Find where the given text appears and provide that cell's center as [X, Y] coordinate. 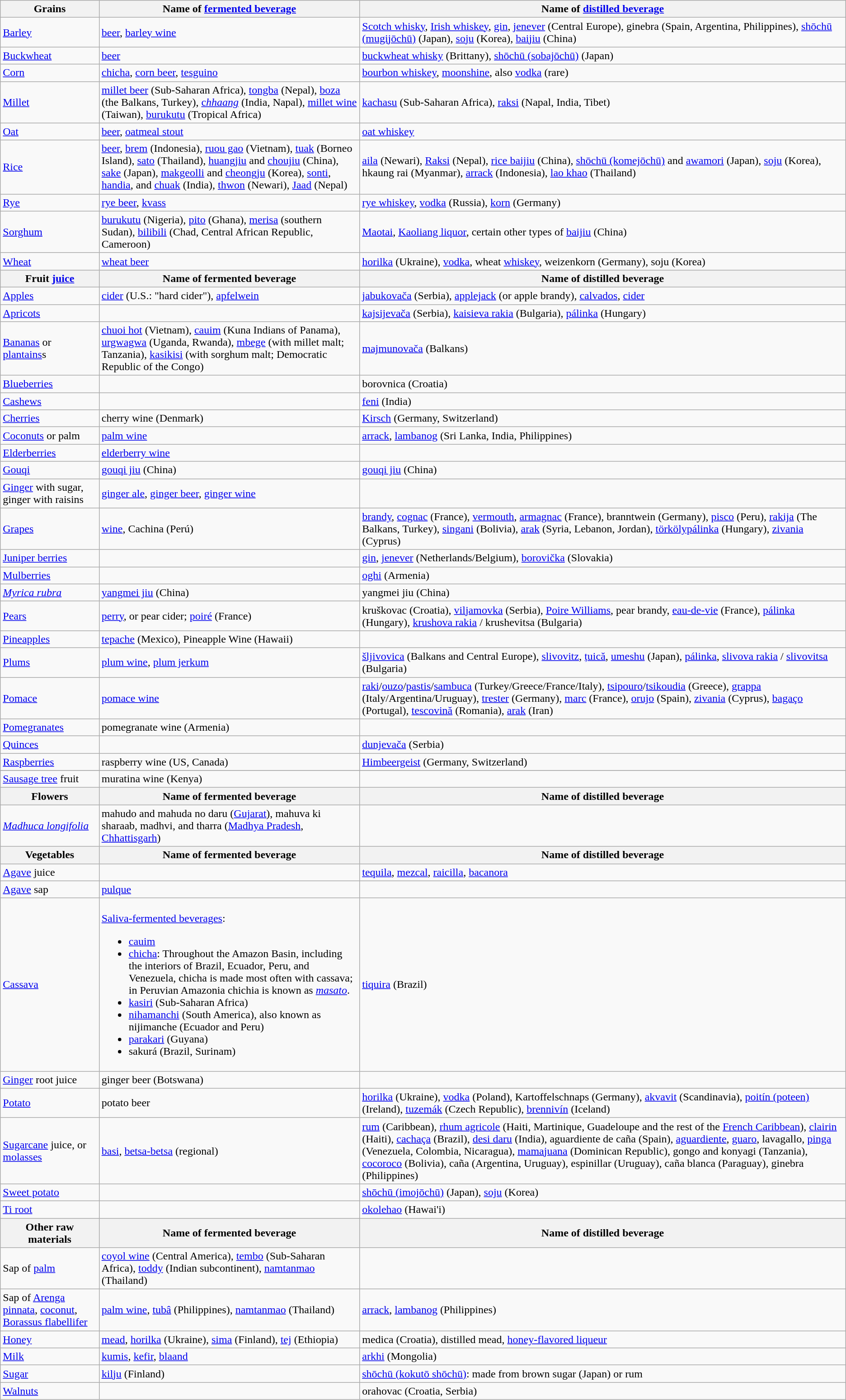
Quinces [50, 745]
kachasu (Sub-Saharan Africa), raksi (Napal, India, Tibet) [603, 102]
cider (U.S.: "hard cider"), apfelwein [230, 296]
beer [230, 56]
mahudo and mahuda no daru (Gujarat), mahuva ki sharaab, madhvi, and tharra (Madhya Pradesh, Chhattisgarh) [230, 826]
Gouqi [50, 470]
Cassava [50, 984]
kajsijevača (Serbia), kaisieva rakia (Bulgaria), pálinka (Hungary) [603, 313]
shōchū (kokutō shōchū): made from brown sugar (Japan) or rum [603, 1374]
beer, barley wine [230, 33]
Flowers [50, 796]
Buckwheat [50, 56]
Apricots [50, 313]
Vegetables [50, 855]
burukutu (Nigeria), pito (Ghana), merisa (southern Sudan), bilibili (Chad, Central African Republic, Cameroon) [230, 232]
Raspberries [50, 762]
Cherries [50, 418]
Rice [50, 167]
palm wine, tubâ (Philippines), namtanmao (Thailand) [230, 1310]
Ti root [50, 1209]
Pomace [50, 698]
Agave sap [50, 889]
tiquira (Brazil) [603, 984]
Sugarcane juice, or molasses [50, 1151]
palm wine [230, 436]
wine, Cachina (Perú) [230, 529]
Elderberries [50, 453]
Bananas or plantainss [50, 349]
arkhi (Mongolia) [603, 1357]
Plums [50, 662]
Honey [50, 1339]
Sugar [50, 1374]
borovnica (Croatia) [603, 384]
basi, betsa-betsa (regional) [230, 1151]
Sausage tree fruit [50, 779]
bourbon whiskey, moonshine, also vodka (rare) [603, 73]
Sweet potato [50, 1192]
Maotai, Kaoliang liquor, certain other types of baijiu (China) [603, 232]
coyol wine (Central America), tembo (Sub-Saharan Africa), toddy (Indian subcontinent), namtanmao (Thailand) [230, 1268]
perry, or pear cider; poiré (France) [230, 615]
pomegranate wine (Armenia) [230, 728]
tequila, mezcal, raicilla, bacanora [603, 872]
cherry wine (Denmark) [230, 418]
mead, horilka (Ukraine), sima (Finland), tej (Ethiopia) [230, 1339]
Sorghum [50, 232]
orahovac (Croatia, Serbia) [603, 1391]
Pineapples [50, 639]
gin, jenever (Netherlands/Belgium), borovička (Slovakia) [603, 558]
arrack, lambanog (Sri Lanka, India, Philippines) [603, 436]
Agave juice [50, 872]
Other raw materials [50, 1233]
Ginger root juice [50, 1080]
Wheat [50, 261]
plum wine, plum jerkum [230, 662]
Mulberries [50, 575]
rye whiskey, vodka (Russia), korn (Germany) [603, 202]
oat whiskey [603, 132]
kilju (Finland) [230, 1374]
jabukovača (Serbia), applejack (or apple brandy), calvados, cider [603, 296]
Cashews [50, 401]
arrack, lambanog (Philippines) [603, 1310]
feni (India) [603, 401]
beer, oatmeal stout [230, 132]
Millet [50, 102]
ginger ale, ginger beer, ginger wine [230, 493]
Myrica rubra [50, 592]
Blueberries [50, 384]
Grains [50, 9]
Corn [50, 73]
tepache (Mexico), Pineapple Wine (Hawaii) [230, 639]
Madhuca longifolia [50, 826]
shōchū (imojōchū) (Japan), soju (Korea) [603, 1192]
pomace wine [230, 698]
muratina wine (Kenya) [230, 779]
Milk [50, 1357]
Oat [50, 132]
Sap of Arenga pinnata, coconut, Borassus flabellifer [50, 1310]
Walnuts [50, 1391]
Fruit juice [50, 278]
Ginger with sugar, ginger with raisins [50, 493]
elderberry wine [230, 453]
šljivovica (Balkans and Central Europe), slivovitz, țuică, umeshu (Japan), pálinka, slivova rakia / slivovitsa (Bulgaria) [603, 662]
Pears [50, 615]
oghi (Armenia) [603, 575]
Juniper berries [50, 558]
raspberry wine (US, Canada) [230, 762]
pulque [230, 889]
wheat beer [230, 261]
ginger beer (Botswana) [230, 1080]
Potato [50, 1103]
Grapes [50, 529]
buckwheat whisky (Brittany), shōchū (sobajōchū) (Japan) [603, 56]
Pomegranates [50, 728]
dunjevača (Serbia) [603, 745]
potato beer [230, 1103]
Kirsch (Germany, Switzerland) [603, 418]
Sap of palm [50, 1268]
okolehao (Hawai'i) [603, 1209]
horilka (Ukraine), vodka, wheat whiskey, weizenkorn (Germany), soju (Korea) [603, 261]
rye beer, kvass [230, 202]
Rye [50, 202]
majmunovača (Balkans) [603, 349]
medica (Croatia), distilled mead, honey-flavored liqueur [603, 1339]
kumis, kefir, blaand [230, 1357]
Coconuts or palm [50, 436]
Himbeergeist (Germany, Switzerland) [603, 762]
chicha, corn beer, tesguino [230, 73]
Barley [50, 33]
Apples [50, 296]
